Identify which cell holds the provided text, then report its [X, Y] central coordinate. 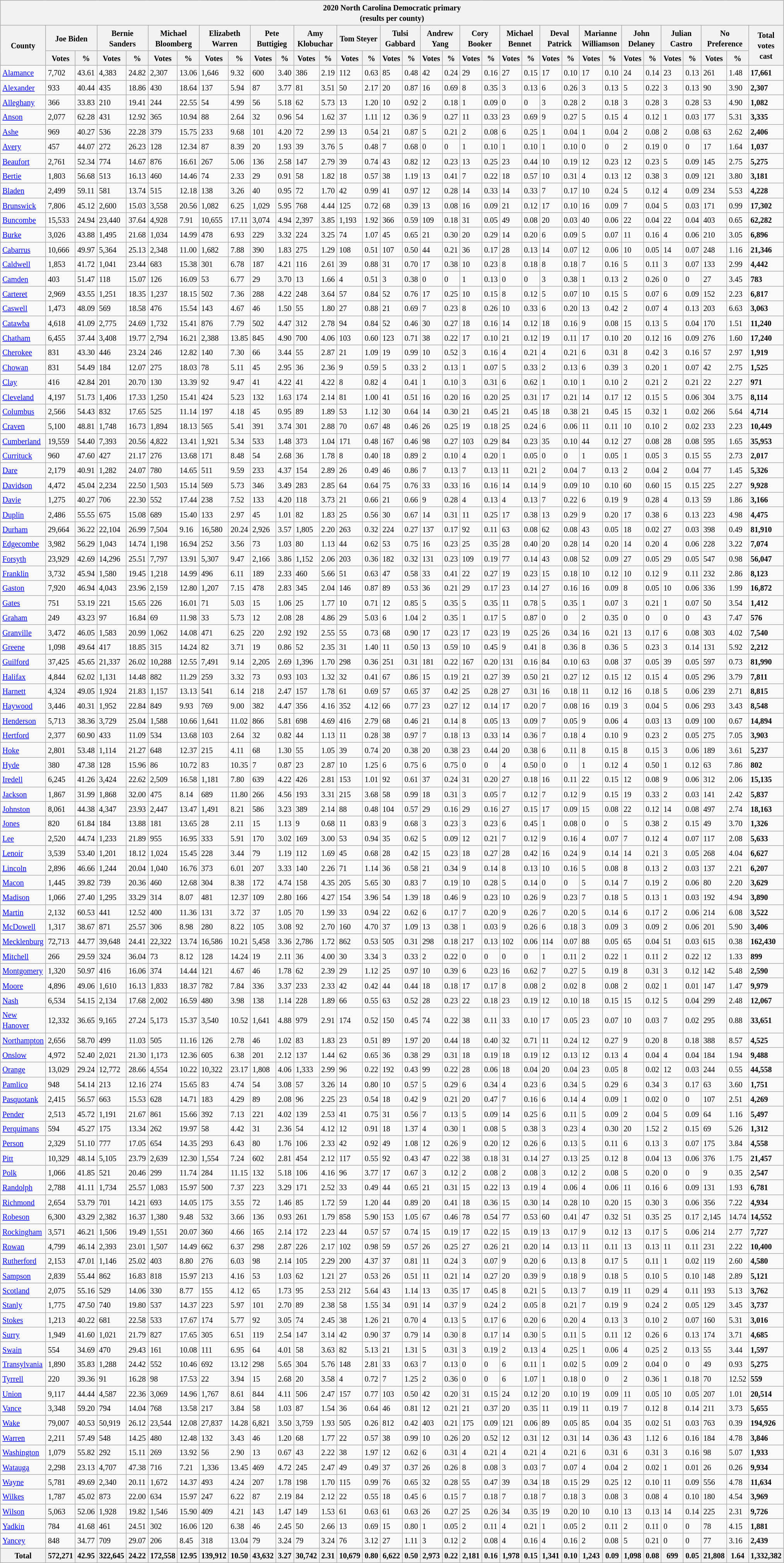
3.75 [738, 396]
3.12 [371, 1541]
13.45 [239, 1467]
2,896 [60, 868]
39,648 [112, 941]
Pamlico [23, 1084]
Johnston [23, 809]
9.59 [239, 470]
55.82 [86, 1452]
44,558 [766, 1069]
1,157 [163, 691]
5.92 [738, 647]
2.48 [738, 1000]
46.21 [86, 1232]
1,114 [112, 750]
3,181 [766, 176]
158 [306, 882]
14,894 [766, 721]
38.67 [86, 927]
42.69 [86, 559]
23.24 [137, 352]
56,047 [766, 559]
8,114 [766, 396]
Elizabeth Warren [225, 38]
4,472 [60, 485]
197 [214, 411]
50,919 [112, 1423]
Moore [23, 986]
3.60 [738, 1084]
81,910 [766, 529]
3,890 [766, 897]
283 [306, 485]
398 [714, 529]
33.29 [137, 897]
4.42 [239, 1128]
21.30 [137, 1055]
14.65 [188, 470]
54.43 [86, 411]
3,571 [60, 1232]
Columbus [23, 411]
1,919 [766, 352]
534 [163, 735]
1,672 [163, 1482]
17.05 [137, 1143]
Rowan [23, 1246]
391 [263, 426]
4,197 [60, 396]
5,633 [766, 838]
27,837 [214, 1423]
594 [60, 1128]
Richmond [23, 1202]
12,067 [766, 1000]
51.73 [86, 396]
47.60 [86, 456]
16,872 [766, 588]
683 [163, 264]
17.33 [137, 396]
1,610 [112, 986]
19.97 [188, 1128]
6.37 [239, 1246]
53.19 [86, 603]
14.05 [188, 1202]
1.33 [738, 956]
2.86 [738, 573]
948 [60, 1084]
302 [163, 1526]
5,063 [60, 1511]
1,803 [60, 176]
5.77 [239, 1320]
5,173 [163, 1020]
45.12 [86, 205]
4,043 [112, 588]
1,152 [306, 559]
146 [350, 588]
3,472 [60, 632]
Catawba [23, 323]
21,337 [112, 661]
Henderson [23, 721]
586 [263, 809]
10,400 [766, 1246]
11.98 [188, 617]
1,282 [112, 470]
7.21 [188, 1467]
4.01 [285, 1349]
44.07 [86, 146]
5.07 [738, 1452]
9.48 [188, 1217]
701 [112, 1202]
Davidson [23, 485]
13.41 [188, 441]
1,546 [163, 1511]
6.51 [239, 1334]
882 [163, 676]
198 [306, 1482]
654 [163, 1143]
352 [350, 706]
346 [263, 485]
2,377 [60, 735]
Montgomery [23, 971]
698 [306, 721]
7.91 [188, 220]
5.91 [239, 838]
400 [163, 912]
12.55 [188, 661]
149 [306, 1511]
2,388 [214, 338]
2,077 [60, 117]
9.00 [239, 706]
Deval Patrick [559, 38]
8.39 [239, 146]
777 [112, 1143]
17.44 [188, 500]
23.01 [137, 1246]
382 [263, 706]
5,458 [263, 941]
24.94 [86, 220]
572,271 [60, 1555]
16.73 [137, 426]
8.80 [188, 1261]
245 [306, 1467]
5.97 [239, 1305]
14,552 [766, 1217]
2.62 [738, 132]
23,440 [112, 220]
2.66 [328, 1526]
1,079 [60, 1452]
565 [214, 426]
7.24 [239, 1158]
500 [214, 1187]
615 [714, 941]
820 [60, 823]
11.03 [137, 1040]
Total votes cast [766, 46]
2,153 [60, 1261]
10.50 [239, 1555]
3.23 [285, 809]
Mitchell [23, 956]
5.11 [239, 367]
1.55 [371, 1305]
Halifax [23, 676]
529 [112, 1290]
848 [60, 1541]
10.46 [188, 1364]
45.94 [86, 573]
150 [391, 1020]
Lenoir [23, 853]
2.90 [239, 1452]
17.68 [137, 1000]
4.29 [239, 1099]
56.57 [86, 1099]
Cumberland [23, 441]
22.30 [137, 500]
751 [60, 603]
8.38 [239, 882]
19.41 [137, 102]
5,364 [112, 249]
2,794 [163, 338]
595 [714, 441]
506 [306, 1394]
26.23 [137, 146]
48.14 [86, 1158]
53.48 [86, 750]
2.88 [328, 426]
2.71 [738, 691]
1.69 [328, 853]
783 [766, 279]
1,275 [60, 500]
Caldwell [23, 264]
5.41 [239, 426]
1,734 [112, 1187]
10.08 [188, 1349]
Joe Biden [71, 38]
554 [60, 1349]
2,134 [112, 1000]
1,732 [163, 323]
22.55 [188, 102]
22.00 [137, 1496]
1.40 [371, 647]
1,250 [163, 396]
6.95 [239, 1349]
Greene [23, 647]
5.34 [239, 441]
2,547 [766, 1173]
2,973 [431, 1555]
48.09 [86, 308]
142 [714, 971]
Durham [23, 529]
14.71 [188, 1099]
1,491 [214, 809]
15.08 [137, 514]
7.15 [239, 588]
2,017 [766, 456]
Carteret [23, 294]
55.16 [86, 1290]
13.39 [188, 382]
424 [214, 396]
13.85 [239, 338]
56.29 [86, 544]
4.99 [239, 102]
13.06 [188, 73]
Hoke [23, 750]
971 [766, 382]
1,787 [60, 1496]
4,618 [60, 323]
17.53 [188, 1379]
3.64 [328, 294]
Caswell [23, 308]
58.70 [86, 1040]
15.90 [188, 1511]
13.92 [188, 1452]
40.91 [86, 470]
Duplin [23, 514]
739 [112, 882]
22.36 [137, 1394]
14.25 [137, 1438]
2,486 [60, 514]
10.35 [239, 765]
41.60 [86, 1334]
32.00 [137, 794]
3.58 [328, 1379]
11.09 [137, 735]
784 [60, 1526]
60.53 [86, 912]
41.85 [86, 1173]
1,320 [60, 971]
20.36 [137, 882]
2,654 [60, 1202]
4,822 [163, 441]
7,491 [214, 661]
1,646 [214, 73]
Camden [23, 279]
120 [214, 1526]
2.58 [285, 161]
Wake [23, 1423]
1,332,382 [766, 1555]
6,817 [766, 294]
497 [714, 809]
62,282 [766, 220]
Hyde [23, 765]
152 [714, 294]
3,729 [112, 721]
12.34 [188, 146]
7,727 [766, 1232]
3.51 [328, 87]
4.69 [328, 721]
4.86 [328, 617]
7,920 [60, 588]
97 [112, 617]
476 [163, 308]
4.72 [285, 1467]
14.48 [137, 676]
849 [163, 706]
1,021 [112, 1334]
21.79 [137, 1334]
3.49 [285, 485]
16.28 [137, 1379]
Currituck [23, 456]
2,159 [163, 588]
2.69 [285, 661]
5.94 [239, 87]
Cherokee [23, 352]
4,972 [60, 1055]
0.79 [411, 1334]
40.44 [86, 87]
12.82 [188, 352]
21.27 [137, 750]
4,934 [766, 1202]
390 [263, 249]
6,896 [766, 235]
1,243 [591, 1555]
15.53 [137, 1099]
556 [714, 1482]
12.80 [188, 588]
3.37 [285, 986]
11,634 [766, 1482]
12.95 [188, 1555]
272 [112, 146]
2,002 [163, 1000]
1,396 [306, 661]
14.08 [188, 632]
21,457 [766, 1158]
417 [112, 647]
46.14 [86, 1246]
602 [263, 1158]
Avery [23, 146]
59.20 [86, 1408]
11.14 [188, 411]
1.62 [328, 117]
12.07 [137, 367]
Cabarrus [23, 249]
15.54 [188, 308]
231 [714, 1246]
6,245 [60, 779]
15.37 [188, 1020]
4.44 [328, 205]
Chatham [23, 338]
Haywood [23, 706]
2,406 [766, 132]
4.15 [738, 1526]
3,348 [60, 1408]
3,026 [60, 235]
2,926 [263, 529]
100 [714, 721]
21.17 [137, 456]
2,075 [60, 1290]
24.69 [137, 323]
24.82 [137, 73]
1,445 [60, 882]
Sampson [23, 1276]
2.38 [328, 1305]
2,166 [263, 559]
1,751 [766, 1084]
Bertie [23, 176]
Michael Bloomberg [174, 38]
324 [112, 956]
7.52 [239, 500]
25.13 [137, 249]
5,237 [766, 750]
19.49 [137, 1232]
2.83 [285, 588]
681 [112, 1320]
2.04 [328, 588]
16.83 [137, 1276]
8,815 [766, 691]
56.68 [86, 176]
4,580 [766, 1261]
4,707 [112, 1467]
194,926 [766, 1423]
1,317 [60, 927]
1.30 [285, 750]
183 [214, 1099]
446 [112, 352]
4.88 [285, 1020]
234 [714, 190]
2.42 [738, 794]
Stokes [23, 1320]
315 [163, 647]
16.37 [137, 1217]
9,117 [60, 1394]
597 [714, 661]
3.14 [328, 1334]
899 [766, 956]
605 [214, 1055]
6,300 [60, 1217]
13.04 [239, 1541]
392 [214, 1114]
1,251 [112, 294]
10.94 [188, 117]
11.15 [239, 1173]
709 [112, 1541]
8,123 [766, 573]
Rutherford [23, 1261]
14.49 [188, 1246]
3.29 [285, 1187]
496 [214, 573]
Scotland [23, 1290]
46.94 [86, 588]
46.66 [86, 868]
6.93 [239, 235]
4.66 [239, 1232]
200 [350, 1261]
1,237 [163, 294]
26.12 [137, 1423]
2,509 [163, 779]
280 [214, 927]
0.85 [411, 603]
2.95 [285, 367]
2.51 [738, 1099]
639 [263, 779]
5.66 [328, 573]
20.04 [137, 868]
139 [306, 1114]
247 [214, 1496]
11.00 [188, 249]
14.06 [137, 1290]
Mecklenburg [23, 941]
2.35 [328, 647]
818 [163, 1276]
4,587 [112, 1394]
40.53 [86, 1423]
2,499 [60, 190]
780 [163, 470]
499 [112, 1040]
162,430 [766, 941]
Martin [23, 912]
24.22 [137, 1555]
5,121 [766, 1276]
8.57 [738, 1040]
37,425 [60, 661]
11.36 [188, 912]
No Preference [725, 38]
12.36 [188, 1055]
2,132 [60, 912]
Randolph [23, 1187]
54.14 [86, 1084]
3,558 [163, 205]
3,424 [112, 779]
22.84 [137, 706]
239 [714, 691]
Bladen [23, 190]
Jones [23, 823]
1.60 [738, 338]
634 [163, 1496]
2,788 [60, 1187]
22,104 [112, 529]
5,713 [60, 721]
Alamance [23, 73]
Warren [23, 1438]
8.12 [188, 956]
3.90 [738, 87]
4.24 [239, 1482]
238 [214, 500]
Nash [23, 1000]
4.54 [738, 1496]
7.13 [239, 1114]
125 [350, 205]
3.66 [239, 1217]
16.01 [188, 603]
3.34 [371, 956]
5.76 [328, 1364]
1.29 [328, 249]
14.96 [188, 1394]
Person [23, 1143]
16.94 [188, 544]
Lincoln [23, 868]
5.81 [285, 721]
18.35 [137, 294]
1,213 [60, 1320]
52.06 [86, 1511]
1.94 [738, 1055]
1,380 [163, 1217]
6.03 [239, 1261]
2.74 [738, 809]
145 [714, 161]
1,218 [163, 573]
2,639 [163, 1158]
6,534 [60, 1000]
27.40 [86, 897]
47.50 [86, 1305]
267 [214, 161]
Andrew Yang [440, 38]
374 [163, 971]
1,583 [112, 632]
55.55 [86, 514]
Chowan [23, 367]
218 [263, 691]
41.72 [86, 264]
3.94 [239, 1379]
33.83 [86, 102]
79,007 [60, 1423]
330 [163, 1290]
5,655 [766, 1408]
1,805 [306, 529]
3.79 [738, 676]
49.64 [86, 647]
21.83 [137, 691]
60.90 [86, 735]
600 [263, 73]
6.63 [738, 308]
7,702 [60, 73]
7,811 [766, 676]
15.03 [137, 205]
166 [306, 897]
1.51 [738, 323]
177 [714, 117]
10,679 [350, 1555]
15.45 [188, 853]
284 [214, 1173]
979 [306, 1020]
960 [60, 456]
91 [112, 1379]
4,525 [766, 1040]
10,666 [60, 249]
4,558 [766, 1143]
2.61 [328, 264]
35,953 [766, 441]
1.45 [738, 470]
42.95 [86, 1555]
3.72 [239, 912]
1,921 [214, 441]
12,332 [60, 1020]
27.24 [137, 1020]
5,837 [766, 794]
37.44 [86, 338]
314 [163, 897]
3.85 [328, 220]
1.37 [411, 1128]
3,166 [766, 500]
24.51 [137, 1526]
45.02 [86, 1496]
246 [163, 352]
933 [60, 87]
8.07 [188, 897]
8.45 [188, 1541]
Tyrrell [23, 1379]
Pitt [23, 1158]
3,406 [766, 927]
16.59 [188, 1000]
15.75 [188, 132]
296 [714, 676]
48.81 [86, 426]
1.02 [285, 1040]
72,713 [60, 941]
303 [714, 632]
475 [163, 794]
548 [112, 1438]
81,990 [766, 661]
57.49 [86, 1438]
41.09 [86, 323]
54.40 [86, 441]
Pasquotank [23, 1099]
782 [214, 986]
5,105 [112, 1158]
8.48 [239, 456]
8,061 [60, 809]
6,622 [391, 1555]
292 [112, 1452]
13.65 [188, 823]
14.21 [137, 1202]
14.04 [137, 1408]
2,761 [60, 161]
5,100 [60, 426]
576 [766, 617]
15.96 [137, 765]
13.88 [137, 823]
40.31 [86, 706]
59.11 [86, 190]
5.48 [738, 971]
86 [163, 765]
3.56 [239, 544]
1,507 [163, 1246]
2.26 [328, 868]
2,656 [60, 1040]
24.42 [137, 1364]
858 [350, 1217]
10,322 [214, 1069]
49.06 [86, 986]
3.22 [738, 544]
3.31 [328, 794]
1,525 [766, 367]
23.17 [239, 1069]
211 [714, 1408]
25.02 [137, 1261]
388 [714, 1040]
1.31 [411, 1349]
4.35 [328, 882]
3,629 [766, 882]
Anson [23, 117]
699 [672, 1555]
252 [214, 544]
4,714 [766, 411]
90 [714, 87]
844 [263, 1394]
430 [163, 87]
9,928 [766, 485]
15.07 [137, 279]
1,495 [112, 235]
116 [306, 264]
Madison [23, 897]
10.72 [188, 765]
3,969 [766, 1496]
17,302 [766, 205]
16,586 [214, 941]
4,269 [766, 1099]
12.18 [188, 190]
30,742 [306, 1555]
409 [214, 1511]
20.99 [137, 632]
7,504 [163, 529]
1,682 [214, 249]
433 [112, 735]
13,029 [60, 1069]
1,333 [306, 1069]
Rockingham [23, 1232]
212 [350, 1290]
1,037 [766, 146]
3.36 [285, 941]
1,597 [766, 1349]
130 [163, 382]
1,881 [766, 1526]
Perquimans [23, 1128]
229 [263, 235]
Craven [23, 426]
1,924 [112, 691]
Bernie Sanders [123, 38]
515 [163, 190]
62.28 [86, 117]
866 [263, 721]
1,928 [112, 1511]
18.13 [188, 426]
2.80 [285, 897]
50.97 [86, 971]
1,867 [60, 794]
5.53 [738, 190]
5,497 [766, 1114]
532 [214, 1217]
4.98 [738, 514]
288 [263, 294]
Buncombe [23, 220]
8.22 [239, 927]
29.07 [137, 1541]
7.88 [239, 249]
3,540 [214, 1020]
251 [391, 661]
Burke [23, 235]
1,748 [112, 426]
9.93 [188, 706]
1,207 [214, 588]
Edgecombe [23, 544]
108 [350, 249]
1,181 [214, 779]
2.92 [285, 632]
Swain [23, 1349]
1,767 [214, 1394]
Alexander [23, 87]
18.58 [137, 308]
700 [306, 338]
3.76 [328, 146]
19.77 [137, 338]
16.61 [188, 161]
43.61 [86, 73]
3,762 [766, 1290]
2.21 [738, 868]
2.54 [285, 1334]
3,903 [766, 735]
54.15 [86, 1000]
Yadkin [23, 1526]
52.34 [86, 161]
Tom Steyer [359, 38]
1.66 [328, 279]
8,548 [766, 706]
54.49 [86, 367]
49.97 [86, 249]
37.64 [137, 220]
0.78 [531, 603]
19.45 [137, 573]
306 [163, 927]
581 [112, 190]
45.72 [86, 1114]
1,949 [60, 1334]
14.44 [188, 971]
2,600 [112, 205]
3.25 [328, 235]
1,506 [112, 1232]
14.28 [239, 1423]
48 [391, 426]
44.44 [86, 1394]
4,554 [163, 1069]
Gaston [23, 588]
1.54 [328, 1408]
15.38 [188, 264]
9,165 [112, 1020]
1,336 [214, 1467]
8.77 [188, 1290]
1,198 [163, 544]
7.47 [738, 617]
1.50 [285, 308]
7,540 [766, 632]
20,514 [766, 1394]
34.77 [86, 1541]
3,335 [766, 117]
1,868 [112, 794]
794 [112, 1408]
559 [766, 1379]
1.39 [411, 897]
6,207 [766, 868]
0.61 [411, 779]
663 [112, 1099]
274 [163, 1084]
Iredell [23, 779]
3,016 [766, 1320]
115 [350, 1482]
6,455 [60, 338]
12.68 [188, 882]
45.27 [86, 1128]
1,043 [112, 544]
2,382 [112, 1217]
1,041 [112, 264]
Harnett [23, 691]
1,551 [163, 1232]
Lee [23, 838]
23.44 [137, 264]
36.65 [86, 1020]
4,383 [112, 73]
0.96 [285, 117]
10,329 [60, 1158]
2,801 [60, 750]
Beaufort [23, 161]
Forsyth [23, 559]
Gates [23, 603]
1.00 [371, 396]
6.14 [239, 691]
1,034 [163, 235]
21,808 [714, 1555]
435 [112, 87]
1.53 [328, 1511]
7.36 [239, 294]
11.02 [239, 721]
4.04 [738, 853]
10.21 [239, 941]
18,163 [766, 809]
39.82 [86, 882]
20.24 [239, 529]
2.25 [328, 1099]
2,393 [112, 1246]
3,732 [60, 573]
Macon [23, 882]
New Hanover [23, 1020]
24.07 [137, 470]
9.14 [239, 661]
33,651 [766, 1020]
2,298 [60, 1467]
2,179 [60, 470]
111 [214, 1349]
1,853 [60, 264]
17,240 [766, 338]
10,288 [163, 661]
206 [163, 1541]
5,307 [214, 559]
14,296 [112, 559]
13.91 [188, 559]
2,021 [112, 1055]
263 [350, 529]
Northampton [23, 1040]
706 [112, 500]
1,808 [263, 1069]
955 [163, 838]
180 [714, 1496]
3.96 [371, 897]
3,408 [112, 338]
47.01 [86, 1261]
675 [112, 514]
18.86 [137, 87]
2,590 [766, 971]
1,295 [112, 897]
2.52 [328, 1187]
Davie [23, 500]
15.66 [188, 1114]
269 [163, 1452]
19.82 [137, 1511]
Wayne [23, 1482]
6,781 [766, 1187]
Wilkes [23, 1496]
5,326 [766, 470]
Ashe [23, 132]
1,131 [112, 676]
17.67 [188, 1320]
23,929 [60, 559]
259 [214, 676]
3.61 [738, 750]
295 [714, 1020]
3.02 [285, 838]
3.50 [285, 1423]
628 [163, 1099]
379 [163, 132]
44.38 [86, 809]
4,799 [60, 1246]
16,580 [214, 529]
1,191 [112, 1114]
360 [214, 1232]
481 [214, 897]
716 [163, 1467]
2.29 [328, 1261]
34.69 [86, 1349]
1,978 [511, 1555]
Dare [23, 470]
769 [214, 706]
7,806 [60, 205]
536 [112, 132]
521 [112, 1173]
11,240 [766, 323]
5.26 [738, 1128]
2,181 [471, 1555]
165 [263, 1232]
29.43 [137, 1349]
4.27 [328, 897]
692 [214, 1364]
43.29 [86, 1217]
Onslow [23, 1055]
1,933 [766, 1452]
365 [163, 117]
44.74 [86, 838]
3.40 [285, 73]
2,234 [112, 485]
4,324 [60, 691]
513 [112, 176]
1.80 [328, 308]
871 [112, 927]
454 [306, 1158]
44.77 [86, 941]
1.92 [371, 220]
2,839 [60, 1276]
1,024 [163, 853]
14.46 [188, 176]
2.85 [328, 485]
812 [391, 1423]
Franklin [23, 573]
873 [112, 1496]
1.26 [371, 1320]
1,833 [163, 986]
139,912 [214, 1555]
29.59 [86, 956]
7,074 [766, 544]
61.84 [86, 823]
Jackson [23, 794]
19,559 [60, 441]
8.21 [239, 809]
15.11 [137, 1452]
43.55 [86, 294]
25.51 [137, 559]
1,193 [350, 220]
Brunswick [23, 205]
Polk [23, 1173]
2,397 [306, 220]
17.11 [239, 220]
2,329 [60, 1143]
1,580 [112, 573]
75 [391, 485]
426 [306, 779]
1,341 [551, 1555]
471 [214, 632]
43.23 [86, 617]
1,554 [214, 1158]
389 [306, 809]
470 [112, 1349]
2,775 [112, 323]
10.52 [239, 1020]
1.32 [328, 676]
1.73 [285, 1290]
Graham [23, 617]
493 [214, 1482]
1,062 [163, 632]
22.28 [137, 132]
169 [306, 838]
11.16 [188, 1040]
1.86 [738, 500]
9,934 [766, 1467]
2,566 [60, 411]
12.48 [188, 1438]
39.36 [86, 1379]
23.79 [137, 1158]
46.05 [86, 632]
2,212 [766, 647]
7.30 [239, 352]
9,726 [766, 1511]
16.21 [188, 338]
18.15 [188, 294]
22,322 [163, 941]
7,393 [112, 441]
129 [714, 1305]
15,533 [60, 220]
6.01 [239, 868]
12.08 [188, 1423]
12,772 [112, 1069]
318 [214, 1541]
41.11 [86, 1187]
4.18 [239, 411]
469 [263, 1467]
1,312 [766, 1128]
7.86 [738, 765]
Cleveland [23, 396]
2.91 [328, 1020]
305 [214, 1334]
20.11 [137, 1482]
21,346 [766, 249]
23,544 [163, 1423]
11.80 [239, 794]
16.95 [188, 838]
386 [306, 73]
Cory Booker [480, 38]
832 [112, 411]
11.74 [188, 1173]
155 [214, 1290]
Tulsi Gabbard [400, 38]
2,520 [60, 838]
3,069 [163, 1394]
2.73 [738, 456]
18.37 [188, 986]
12.30 [188, 1158]
4,844 [60, 676]
7.37 [239, 1187]
Yancey [23, 1541]
55.44 [86, 1276]
2,439 [766, 1541]
1,146 [112, 1261]
94 [350, 323]
7.05 [738, 735]
20.07 [188, 1232]
Union [23, 1394]
99 [431, 1069]
172,558 [163, 1555]
38.36 [86, 721]
18.85 [137, 647]
49.69 [86, 1482]
Stanly [23, 1305]
4,475 [766, 514]
45.04 [86, 485]
29,664 [60, 529]
62.02 [86, 676]
547 [714, 559]
49.05 [86, 691]
McDowell [23, 927]
3.74 [285, 426]
17,661 [766, 73]
1.65 [738, 441]
12.92 [137, 117]
4,347 [112, 809]
4,228 [766, 190]
Transylvania [23, 1364]
693 [163, 1202]
827 [163, 1334]
2020 North Carolina Democratic primary(results per county) [392, 13]
2,145 [714, 1217]
262 [163, 1128]
5.06 [239, 161]
3,737 [766, 1305]
1,233 [112, 838]
8.61 [239, 1394]
23.93 [137, 809]
187 [263, 264]
4,685 [766, 1334]
1.75 [738, 1158]
13.58 [188, 1408]
525 [163, 411]
25.04 [137, 721]
Total [23, 1555]
457 [60, 146]
13.47 [188, 809]
6.43 [239, 1143]
114 [551, 941]
5.23 [239, 396]
41.26 [86, 779]
541 [214, 691]
2,340 [112, 1482]
441 [112, 912]
21.89 [137, 838]
6.22 [239, 1496]
53.79 [86, 1202]
Michael Bennet [520, 38]
16.76 [188, 868]
333 [214, 838]
969 [60, 132]
205 [350, 882]
104 [391, 809]
Watauga [23, 1467]
16.84 [137, 617]
3,539 [60, 853]
24.41 [137, 941]
6,821 [263, 1423]
427 [112, 456]
161 [163, 1349]
3,522 [766, 912]
2.60 [738, 1261]
662 [214, 1246]
3,759 [306, 1423]
4.56 [285, 794]
12.16 [137, 1084]
10,449 [766, 426]
13.12 [239, 1364]
4.70 [371, 927]
1,503 [163, 485]
8.14 [188, 794]
14.35 [188, 1143]
2,348 [163, 249]
9,488 [766, 1055]
1.52 [652, 1128]
1.76 [285, 1143]
9.16 [188, 529]
4.00 [328, 956]
2.39 [328, 971]
1,288 [112, 1364]
4,928 [163, 220]
Pender [23, 1114]
35.83 [86, 1364]
2,415 [60, 1099]
2,211 [60, 1438]
18.64 [188, 87]
Pete Buttigieg [272, 38]
3.63 [328, 1349]
7,797 [163, 559]
232 [714, 573]
1.63 [285, 396]
Robeson [23, 1217]
18.03 [188, 367]
42.84 [86, 382]
802 [766, 765]
18.12 [137, 853]
43.88 [86, 235]
3,446 [60, 706]
16.09 [188, 279]
7.22 [738, 1202]
15.40 [188, 514]
1,473 [60, 308]
1,201 [112, 853]
3.00 [328, 838]
2,969 [60, 294]
29.24 [86, 1069]
1,326 [766, 823]
15,135 [766, 779]
461 [112, 1526]
23.13 [86, 1467]
5.95 [285, 205]
County [23, 46]
Wilson [23, 1511]
23.96 [137, 588]
1,894 [163, 426]
20.70 [137, 382]
14.67 [137, 161]
John Delaney [641, 38]
26.02 [137, 661]
3,063 [766, 308]
1.44 [328, 1055]
3,982 [60, 544]
Marianne Williamson [600, 38]
22.58 [137, 1320]
10.22 [188, 1069]
3.68 [371, 794]
6,627 [766, 853]
13.34 [137, 1128]
2.77 [738, 1232]
3.27 [285, 1555]
9.68 [239, 132]
4,896 [60, 986]
1,775 [60, 1305]
2,513 [60, 1114]
Amy Klobuchar [315, 38]
1,244 [112, 868]
3.55 [239, 1202]
3.57 [285, 529]
36.04 [137, 956]
1.79 [328, 1217]
1,040 [163, 868]
16.58 [188, 779]
7.80 [239, 779]
3.16 [738, 1541]
268 [714, 853]
3.33 [285, 868]
43,632 [263, 1555]
3,846 [766, 1438]
51.10 [86, 1143]
26.99 [137, 529]
845 [263, 338]
763 [714, 1423]
6.08 [738, 912]
861 [163, 1114]
3.54 [738, 603]
95 [306, 1290]
1.82 [328, 176]
774 [112, 161]
380 [60, 765]
22.62 [137, 779]
1.21 [328, 1276]
123 [391, 338]
9.32 [239, 73]
322,645 [112, 1555]
740 [112, 1305]
10,655 [214, 220]
Alleghany [23, 102]
Guilford [23, 661]
648 [163, 750]
3.80 [738, 176]
Washington [23, 1452]
6.77 [239, 279]
6.78 [239, 264]
345 [306, 588]
182 [391, 559]
Surry [23, 1334]
6.11 [239, 573]
9,979 [766, 986]
Julian Castro [682, 38]
15.14 [188, 485]
3.98 [239, 1000]
Clay [23, 382]
511 [214, 470]
141 [714, 794]
28.66 [137, 1069]
7.84 [239, 986]
431 [112, 117]
21.67 [137, 1114]
4,442 [766, 264]
1,029 [263, 205]
21.68 [137, 235]
40.22 [86, 1320]
20.46 [137, 1173]
43.30 [86, 352]
2,205 [263, 661]
22.50 [137, 485]
376 [714, 1158]
51.47 [86, 279]
11.29 [188, 676]
1,083 [163, 1187]
537 [163, 1305]
8.98 [188, 927]
3,074 [263, 220]
5,781 [60, 1482]
52.40 [86, 1055]
Granville [23, 632]
Vance [23, 1408]
1,412 [766, 603]
1.06 [285, 603]
13.13 [188, 691]
31.99 [86, 794]
2,786 [306, 941]
10.66 [188, 721]
249 [60, 617]
7.79 [239, 323]
Orange [23, 1069]
Hertford [23, 735]
1,406 [112, 396]
2,447 [163, 809]
1,890 [60, 1364]
2.55 [328, 632]
41.68 [86, 1526]
19.80 [137, 1305]
36.22 [86, 529]
1.08 [411, 1143]
53.40 [86, 853]
3.86 [285, 559]
1,952 [112, 706]
45.65 [86, 661]
1,173 [163, 1055]
1,588 [163, 721]
1.46 [285, 1202]
